Provide the (X, Y) coordinate of the cell's center where the given text is located.  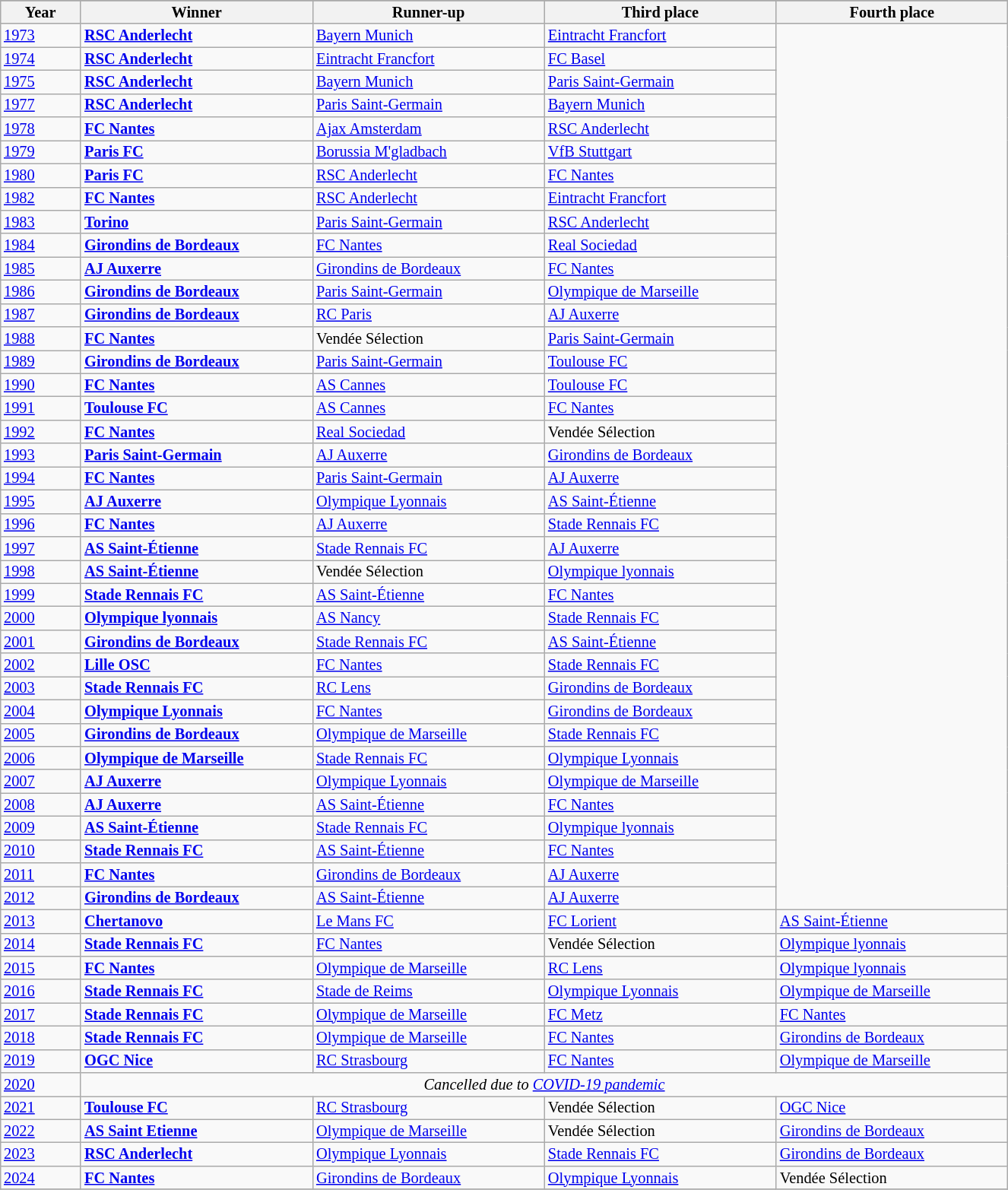
Third place (660, 12)
2009 (40, 827)
1979 (40, 152)
2013 (40, 922)
1977 (40, 105)
Chertanovo (196, 922)
Stade de Reims (429, 992)
1987 (40, 315)
Runner-up (429, 12)
1994 (40, 478)
Cancelled due to COVID-19 pandemic (544, 1084)
2003 (40, 687)
1989 (40, 362)
1986 (40, 292)
Torino (196, 222)
FC Lorient (660, 922)
2016 (40, 992)
2024 (40, 1177)
2006 (40, 757)
2012 (40, 897)
1999 (40, 595)
1974 (40, 59)
Year (40, 12)
FC Basel (660, 59)
2018 (40, 1037)
Borussia M'gladbach (429, 152)
1997 (40, 547)
1995 (40, 502)
1993 (40, 455)
1982 (40, 199)
2017 (40, 1014)
2002 (40, 665)
RC Paris (429, 315)
1975 (40, 82)
2020 (40, 1084)
2008 (40, 804)
Le Mans FC (429, 922)
2001 (40, 642)
1985 (40, 269)
2019 (40, 1061)
1998 (40, 572)
1992 (40, 432)
1991 (40, 409)
2022 (40, 1131)
AS Nancy (429, 617)
2010 (40, 852)
2014 (40, 944)
1978 (40, 129)
2011 (40, 874)
1990 (40, 385)
2015 (40, 967)
2007 (40, 782)
2023 (40, 1154)
Winner (196, 12)
2004 (40, 712)
1980 (40, 175)
1988 (40, 339)
2005 (40, 735)
Fourth place (892, 12)
FC Metz (660, 1014)
1983 (40, 222)
VfB Stuttgart (660, 152)
2000 (40, 617)
Ajax Amsterdam (429, 129)
1973 (40, 35)
1996 (40, 525)
1984 (40, 245)
AS Saint Etienne (196, 1131)
Lille OSC (196, 665)
2021 (40, 1107)
